Extract the [x, y] coordinate from the center of the cell holding the provided text.  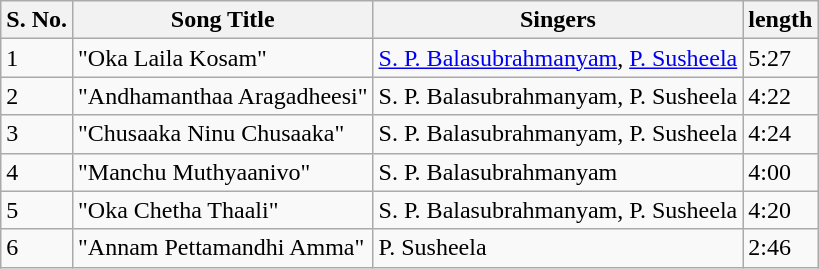
"Oka Chetha Thaali" [222, 210]
"Chusaaka Ninu Chusaaka" [222, 134]
P. Susheela [558, 248]
length [780, 20]
5 [37, 210]
"Manchu Muthyaanivo" [222, 172]
Singers [558, 20]
Song Title [222, 20]
2:46 [780, 248]
4 [37, 172]
"Annam Pettamandhi Amma" [222, 248]
3 [37, 134]
2 [37, 96]
4:24 [780, 134]
5:27 [780, 58]
4:00 [780, 172]
S. No. [37, 20]
"Andhamanthaa Aragadheesi" [222, 96]
1 [37, 58]
4:22 [780, 96]
4:20 [780, 210]
"Oka Laila Kosam" [222, 58]
S. P. Balasubrahmanyam [558, 172]
6 [37, 248]
